Identify which cell holds the provided text, then report its (X, Y) central coordinate. 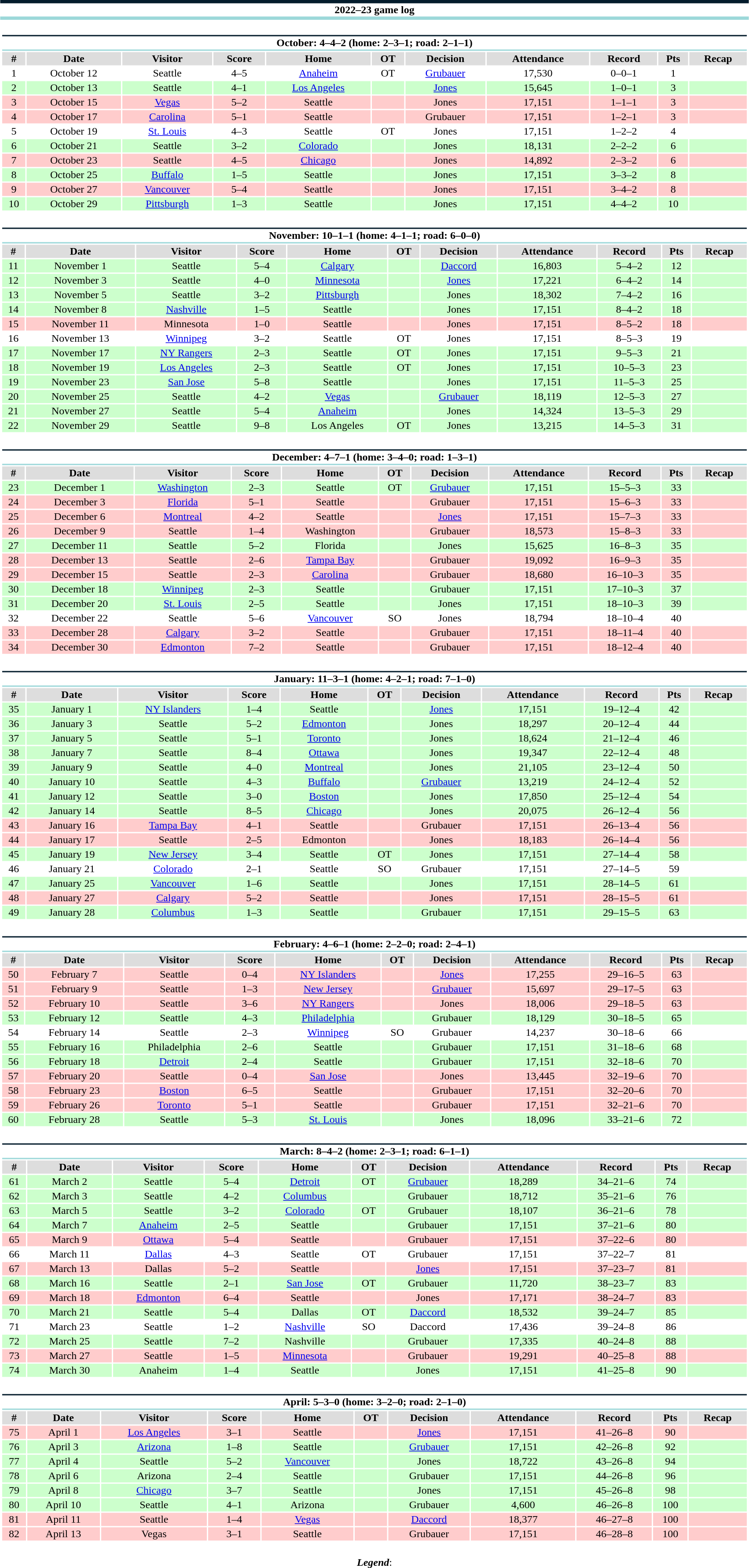
18,377 (523, 1520)
18,289 (524, 1182)
5–6 (256, 618)
November 5 (80, 295)
5–3 (250, 1119)
March 2 (70, 1182)
45 (14, 855)
January 28 (72, 913)
December: 4–7–1 (home: 3–4–0; road: 1–3–1) (374, 457)
16–9–3 (625, 560)
October 21 (74, 146)
1–2–1 (624, 117)
44–26–8 (614, 1476)
20,075 (532, 811)
October 17 (74, 117)
March 9 (70, 1240)
38–23–7 (616, 1283)
12–5–3 (629, 396)
January 3 (72, 724)
25–12–4 (621, 797)
January: 11–3–1 (home: 4–2–1; road: 7–1–0) (374, 679)
86 (671, 1327)
17,335 (524, 1341)
28 (13, 560)
11–5–3 (629, 382)
37–22–6 (616, 1240)
11,720 (524, 1283)
20–12–4 (621, 724)
November 13 (80, 338)
March 13 (70, 1269)
32–21–6 (626, 1105)
7 (14, 161)
6–4–2 (629, 280)
November 11 (80, 324)
31–18–6 (626, 1047)
February 12 (74, 1018)
March 18 (70, 1298)
2–3–2 (624, 161)
18,006 (540, 1003)
64 (14, 1225)
18,129 (540, 1018)
7–4–2 (629, 295)
46–27–8 (614, 1520)
34 (13, 647)
47 (14, 884)
18,794 (539, 618)
26–14–4 (621, 840)
67 (14, 1269)
December 1 (80, 488)
18,302 (547, 295)
October 29 (74, 204)
February 14 (74, 1032)
April 6 (63, 1476)
21,105 (532, 768)
21–12–4 (621, 738)
27–14–5 (621, 869)
17,221 (547, 280)
19,347 (532, 753)
85 (671, 1312)
37–22–7 (616, 1254)
October 27 (74, 190)
77 (14, 1462)
February 10 (74, 1003)
26 (13, 531)
10–5–3 (629, 367)
24–12–4 (621, 782)
18–10–3 (625, 604)
98 (671, 1491)
March 7 (70, 1225)
17,436 (524, 1327)
82 (14, 1534)
February 7 (74, 974)
January 14 (72, 811)
37–21–6 (616, 1225)
53 (13, 1018)
15–8–3 (625, 531)
October 19 (74, 132)
November: 10–1–1 (home: 4–1–1; road: 6–0–0) (374, 236)
15,625 (539, 546)
18,131 (538, 146)
18,297 (532, 724)
December 30 (80, 647)
24 (13, 502)
38–24–7 (616, 1298)
42–26–8 (614, 1447)
December 3 (80, 502)
December 22 (80, 618)
1–2 (231, 1327)
18,680 (539, 575)
36–21–6 (616, 1211)
December 18 (80, 589)
3–6 (250, 1003)
96 (671, 1476)
January 21 (72, 869)
9–5–3 (629, 353)
18–11–4 (625, 633)
23–12–4 (621, 768)
18–12–4 (625, 647)
60 (13, 1119)
36 (14, 724)
3–4–2 (624, 190)
15,645 (538, 88)
14,237 (540, 1032)
8–5 (254, 811)
8–4 (254, 753)
45–26–8 (614, 1491)
22 (13, 425)
94 (671, 1462)
April: 5–3–0 (home: 3–2–0; road: 2–1–0) (374, 1402)
57 (13, 1076)
April 8 (63, 1491)
32–18–6 (626, 1061)
0–0–1 (624, 73)
55 (13, 1047)
73 (14, 1356)
26–13–4 (621, 826)
11 (13, 266)
January 25 (72, 884)
4,600 (523, 1505)
17,255 (540, 974)
19–12–4 (621, 709)
39–24–8 (616, 1327)
29–17–5 (626, 989)
92 (671, 1447)
January 9 (72, 768)
30 (13, 589)
15–6–3 (625, 502)
5–8 (262, 382)
4–4–2 (624, 204)
1–2–2 (624, 132)
17–10–3 (625, 589)
49 (14, 913)
9–8 (262, 425)
41–26–8 (614, 1433)
January 7 (72, 753)
3–7 (234, 1491)
January 12 (72, 797)
1–0 (262, 324)
28–15–5 (621, 898)
13,445 (540, 1076)
41 (14, 797)
14–5–3 (629, 425)
April 10 (63, 1505)
30–18–5 (626, 1018)
18,107 (524, 1211)
January 27 (72, 898)
17,530 (538, 73)
46–26–8 (614, 1505)
15–5–3 (625, 488)
February 28 (74, 1119)
8–4–2 (629, 309)
December 13 (80, 560)
71 (14, 1327)
April 3 (63, 1447)
2 (14, 88)
43 (14, 826)
27–14–4 (621, 855)
32–20–6 (626, 1090)
November 23 (80, 382)
9 (14, 190)
16,803 (547, 266)
75 (14, 1433)
15,697 (540, 989)
1–0–1 (624, 88)
14,892 (538, 161)
14,324 (547, 411)
20 (13, 396)
18,119 (547, 396)
29–16–5 (626, 974)
October 23 (74, 161)
18,624 (532, 738)
40–25–8 (616, 1356)
March 27 (70, 1356)
8–5–2 (629, 324)
February: 4–6–1 (home: 2–2–0; road: 2–4–1) (374, 944)
1–6 (254, 884)
December 9 (80, 531)
18,722 (523, 1462)
32–19–6 (626, 1076)
13,215 (547, 425)
March 25 (70, 1341)
January 16 (72, 826)
33–21–6 (626, 1119)
51 (13, 989)
December 20 (80, 604)
March: 8–4–2 (home: 2–3–1; road: 6–1–1) (374, 1151)
November 3 (80, 280)
April 13 (63, 1534)
30–18–6 (626, 1032)
29–15–5 (621, 913)
28–14–5 (621, 884)
1–1–1 (624, 102)
March 5 (70, 1211)
18,532 (524, 1312)
February 18 (74, 1061)
February 26 (74, 1105)
6–4 (231, 1298)
13 (13, 295)
October 25 (74, 175)
January 1 (72, 709)
15–7–3 (625, 517)
February 16 (74, 1047)
December 15 (80, 575)
February 9 (74, 989)
5–4–2 (629, 266)
18–10–4 (625, 618)
March 23 (70, 1327)
18,573 (539, 531)
October 12 (74, 73)
16–10–3 (625, 575)
2–2–2 (624, 146)
35–21–6 (616, 1196)
79 (14, 1491)
18,183 (532, 840)
17,850 (532, 797)
January 10 (72, 782)
November 25 (80, 396)
37–23–7 (616, 1269)
13,219 (532, 782)
April 11 (63, 1520)
1–8 (234, 1447)
October 13 (74, 88)
22–12–4 (621, 753)
November 1 (80, 266)
8–5–3 (629, 338)
April 4 (63, 1462)
16–8–3 (625, 546)
October: 4–4–2 (home: 2–3–1; road: 2–1–1) (374, 43)
46–28–8 (614, 1534)
February 20 (74, 1076)
January 19 (72, 855)
December 28 (80, 633)
32 (13, 618)
October 15 (74, 102)
March 11 (70, 1254)
3–0 (254, 797)
March 30 (70, 1370)
18,712 (524, 1196)
38 (14, 753)
February 23 (74, 1090)
19,092 (539, 560)
January 17 (72, 840)
69 (14, 1298)
November 27 (80, 411)
April 1 (63, 1433)
5 (14, 132)
November 29 (80, 425)
29–18–5 (626, 1003)
40–24–8 (616, 1341)
December 11 (80, 546)
3–4 (254, 855)
43–26–8 (614, 1462)
15 (13, 324)
2022–23 game log (374, 10)
13–5–3 (629, 411)
39–24–7 (616, 1312)
3–3–2 (624, 175)
17,171 (524, 1298)
19,291 (524, 1356)
November 17 (80, 353)
34–21–6 (616, 1182)
26–12–4 (621, 811)
6–5 (250, 1090)
November 8 (80, 309)
December 6 (80, 517)
January 5 (72, 738)
March 21 (70, 1312)
November 19 (80, 367)
17 (13, 353)
March 16 (70, 1283)
62 (14, 1196)
41–25–8 (616, 1370)
March 3 (70, 1196)
18,096 (540, 1119)
